For the text-containing cell, return its midpoint in (X, Y) coordinate format. 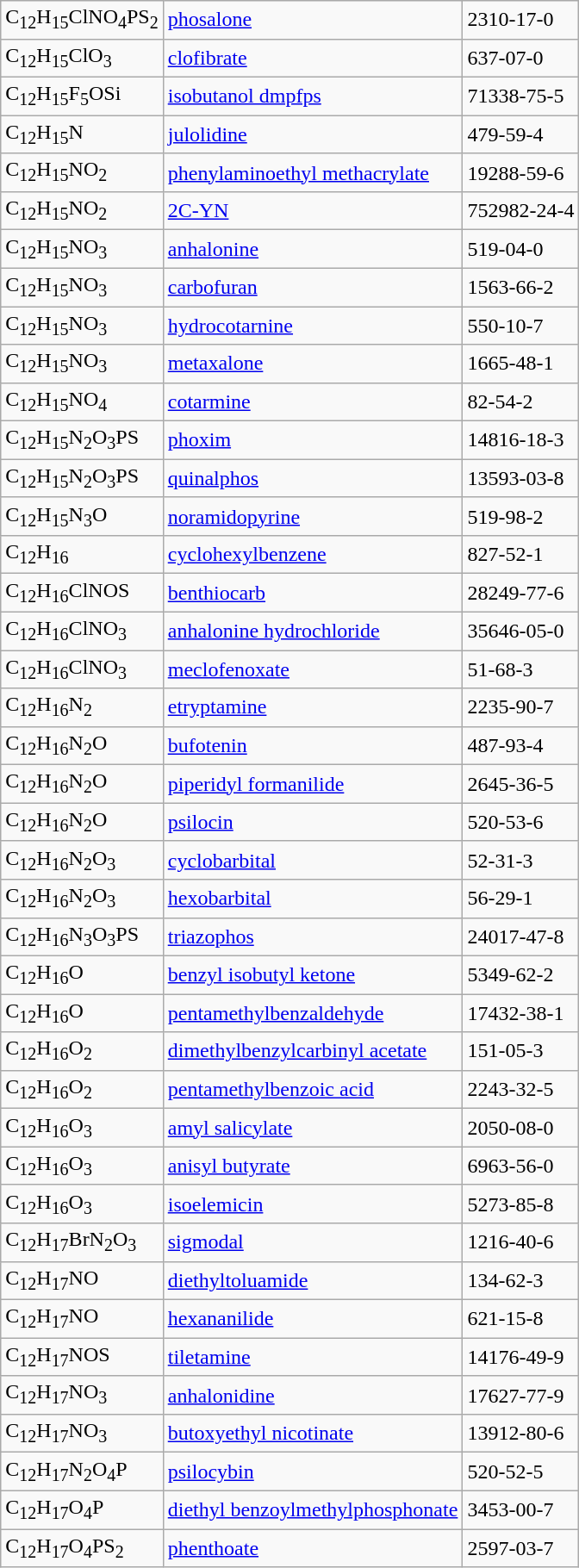
C12H15NO4 (82, 401)
dimethylbenzylcarbinyl acetate (313, 1051)
520-52-5 (520, 1472)
1665-48-1 (520, 364)
tiletamine (313, 1357)
hexananilide (313, 1318)
C12H16N2 (82, 707)
2050-08-0 (520, 1128)
17627-77-9 (520, 1395)
2235-90-7 (520, 707)
C12H16ClNOS (82, 593)
julolidine (313, 134)
479-59-4 (520, 134)
1563-66-2 (520, 287)
35646-05-0 (520, 631)
24017-47-8 (520, 936)
cyclohexylbenzene (313, 555)
pentamethylbenzoic acid (313, 1089)
diethyl benzoylmethylphosphonate (313, 1509)
52-31-3 (520, 860)
benthiocarb (313, 593)
C12H15ClO3 (82, 58)
psilocybin (313, 1472)
cyclobarbital (313, 860)
phosalone (313, 20)
pentamethylbenzaldehyde (313, 1013)
14176-49-9 (520, 1357)
C12H17O4PS2 (82, 1547)
637-07-0 (520, 58)
621-15-8 (520, 1318)
etryptamine (313, 707)
134-62-3 (520, 1280)
56-29-1 (520, 899)
hexobarbital (313, 899)
bufotenin (313, 745)
C12H16 (82, 555)
71338-75-5 (520, 96)
C12H17N2O4P (82, 1472)
C12H15N3O (82, 516)
psilocin (313, 822)
C12H15F5OSi (82, 96)
carbofuran (313, 287)
5349-62-2 (520, 974)
amyl salicylate (313, 1128)
phoxim (313, 440)
C12H15ClNO4PS2 (82, 20)
metaxalone (313, 364)
meclofenoxate (313, 669)
520-53-6 (520, 822)
17432-38-1 (520, 1013)
487-93-4 (520, 745)
benzyl isobutyl ketone (313, 974)
anhalonine (313, 249)
1216-40-6 (520, 1242)
isoelemicin (313, 1204)
2C-YN (313, 210)
phenthoate (313, 1547)
hydrocotarnine (313, 326)
3453-00-7 (520, 1509)
2597-03-7 (520, 1547)
13912-80-6 (520, 1433)
C12H17BrN2O3 (82, 1242)
clofibrate (313, 58)
519-04-0 (520, 249)
anisyl butyrate (313, 1166)
C12H15N (82, 134)
anhalonidine (313, 1395)
triazophos (313, 936)
diethyltoluamide (313, 1280)
827-52-1 (520, 555)
noramidopyrine (313, 516)
13593-03-8 (520, 478)
cotarmine (313, 401)
51-68-3 (520, 669)
C12H16N3O3PS (82, 936)
14816-18-3 (520, 440)
82-54-2 (520, 401)
2243-32-5 (520, 1089)
C12H17O4P (82, 1509)
2310-17-0 (520, 20)
quinalphos (313, 478)
519-98-2 (520, 516)
piperidyl formanilide (313, 784)
6963-56-0 (520, 1166)
isobutanol dmpfps (313, 96)
2645-36-5 (520, 784)
anhalonine hydrochloride (313, 631)
sigmodal (313, 1242)
151-05-3 (520, 1051)
752982-24-4 (520, 210)
19288-59-6 (520, 172)
28249-77-6 (520, 593)
C12H17NOS (82, 1357)
550-10-7 (520, 326)
5273-85-8 (520, 1204)
butoxyethyl nicotinate (313, 1433)
phenylaminoethyl methacrylate (313, 172)
